For the text-containing cell, return its midpoint in [x, y] coordinate format. 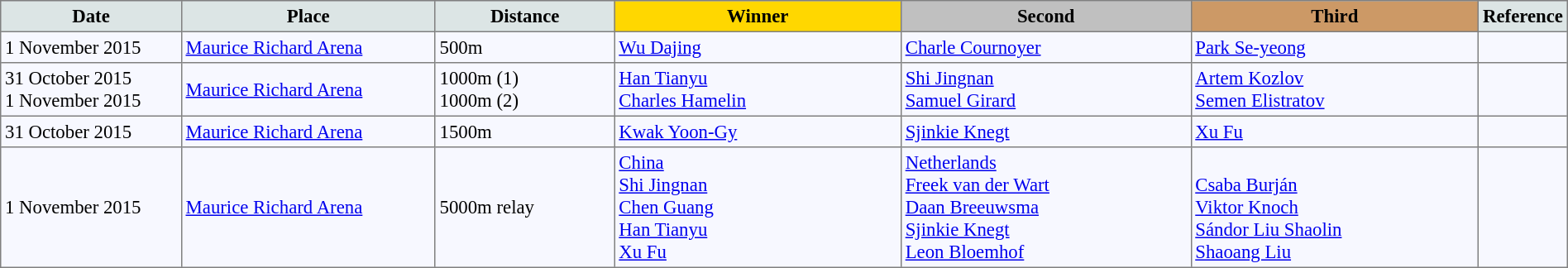
Sjinkie Knegt [1045, 132]
Third [1335, 17]
China Shi JingnanChen GuangHan TianyuXu Fu [758, 208]
Reference [1523, 17]
500m [524, 47]
Wu Dajing [758, 47]
Artem Kozlov Semen Elistratov [1335, 89]
Distance [524, 17]
Date [91, 17]
Winner [758, 17]
1000m (1)1000m (2) [524, 89]
Han Tianyu Charles Hamelin [758, 89]
31 October 20151 November 2015 [91, 89]
Park Se-yeong [1335, 47]
Kwak Yoon-Gy [758, 132]
Csaba BurjánViktor KnochSándor Liu ShaolinShaoang Liu [1335, 208]
Second [1045, 17]
Shi Jingnan Samuel Girard [1045, 89]
31 October 2015 [91, 132]
Place [308, 17]
Netherlands Freek van der WartDaan BreeuwsmaSjinkie KnegtLeon Bloemhof [1045, 208]
Charle Cournoyer [1045, 47]
Xu Fu [1335, 132]
5000m relay [524, 208]
1500m [524, 132]
